For the text-containing cell, return its midpoint in [X, Y] coordinate format. 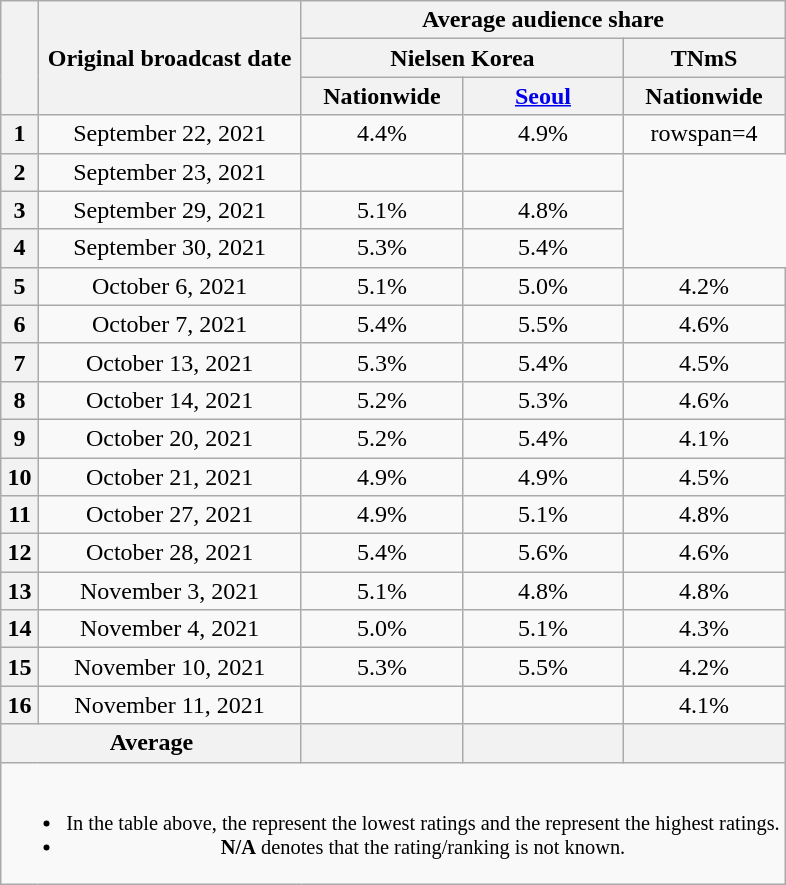
16 [19, 705]
Seoul [542, 96]
TNmS [704, 58]
September 23, 2021 [170, 172]
October 6, 2021 [170, 286]
4.3% [704, 629]
Average [151, 743]
15 [19, 667]
5 [19, 286]
8 [19, 400]
Original broadcast date [170, 58]
Nielsen Korea [462, 58]
6 [19, 324]
In the table above, the represent the lowest ratings and the represent the highest ratings.N/A denotes that the rating/ranking is not known. [392, 823]
Average audience share [542, 20]
November 10, 2021 [170, 667]
September 29, 2021 [170, 210]
November 11, 2021 [170, 705]
October 14, 2021 [170, 400]
7 [19, 362]
October 13, 2021 [170, 362]
1 [19, 134]
October 28, 2021 [170, 553]
13 [19, 591]
September 22, 2021 [170, 134]
3 [19, 210]
October 27, 2021 [170, 515]
9 [19, 438]
10 [19, 477]
14 [19, 629]
4.4% [382, 134]
October 7, 2021 [170, 324]
2 [19, 172]
5.6% [542, 553]
November 4, 2021 [170, 629]
October 20, 2021 [170, 438]
4 [19, 248]
12 [19, 553]
September 30, 2021 [170, 248]
rowspan=4 [704, 134]
October 21, 2021 [170, 477]
11 [19, 515]
November 3, 2021 [170, 591]
